Detect which cell encompasses the target text, then output its [x, y] center coordinate. 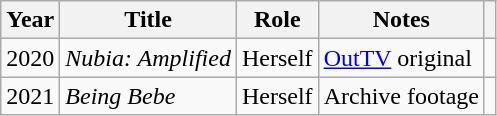
Archive footage [401, 96]
OutTV original [401, 58]
Year [30, 20]
Role [277, 20]
Notes [401, 20]
Nubia: Amplified [148, 58]
2020 [30, 58]
Being Bebe [148, 96]
2021 [30, 96]
Title [148, 20]
